Output the (x, y) coordinate of the center of the cell containing the given text.  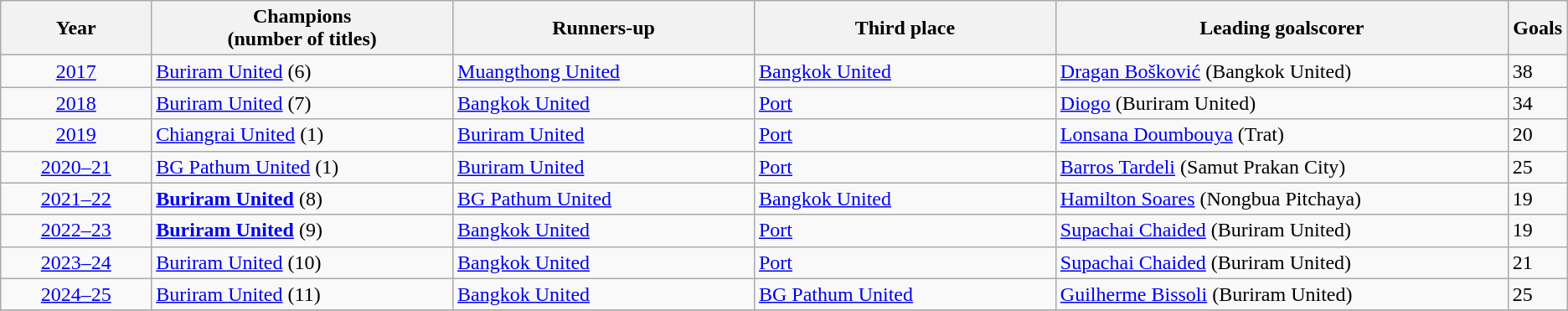
2019 (76, 135)
38 (1538, 71)
Runners-up (604, 29)
Muangthong United (604, 71)
2022–23 (76, 231)
20 (1538, 135)
Dragan Bošković (Bangkok United) (1282, 71)
Buriram United (11) (302, 294)
Hamilton Soares (Nongbua Pitchaya) (1282, 199)
21 (1538, 262)
Chiangrai United (1) (302, 135)
Buriram United (7) (302, 103)
Buriram United (10) (302, 262)
Barros Tardeli (Samut Prakan City) (1282, 167)
Leading goalscorer (1282, 29)
2021–22 (76, 199)
Diogo (Buriram United) (1282, 103)
Goals (1538, 29)
Lonsana Doumbouya (Trat) (1282, 135)
Guilherme Bissoli (Buriram United) (1282, 294)
34 (1538, 103)
Buriram United (9) (302, 231)
2024–25 (76, 294)
2020–21 (76, 167)
Third place (905, 29)
2023–24 (76, 262)
Buriram United (8) (302, 199)
BG Pathum United (1) (302, 167)
Year (76, 29)
2018 (76, 103)
Champions(number of titles) (302, 29)
Buriram United (6) (302, 71)
2017 (76, 71)
